Scan for the cell matching the given text and deliver its [X, Y] coordinate at center. 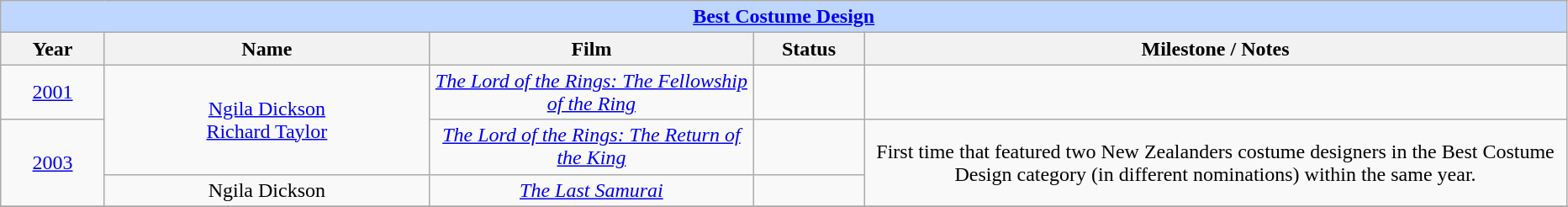
The Last Samurai [591, 190]
Best Costume Design [784, 17]
First time that featured two New Zealanders costume designers in the Best Costume Design category (in different nominations) within the same year. [1216, 163]
Ngila Dickson [267, 190]
Name [267, 49]
2003 [53, 163]
2001 [53, 93]
The Lord of the Rings: The Fellowship of the Ring [591, 93]
Status [809, 49]
The Lord of the Rings: The Return of the King [591, 146]
Film [591, 49]
Year [53, 49]
Milestone / Notes [1216, 49]
Ngila DicksonRichard Taylor [267, 119]
